Detect which cell encompasses the target text, then output its [X, Y] center coordinate. 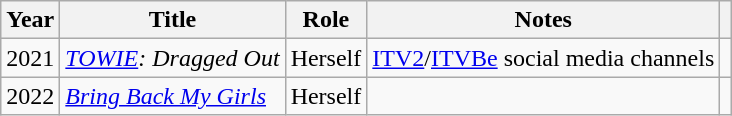
TOWIE: Dragged Out [172, 58]
Year [30, 20]
Role [326, 20]
2021 [30, 58]
Bring Back My Girls [172, 96]
Title [172, 20]
Notes [544, 20]
ITV2/ITVBe social media channels [544, 58]
2022 [30, 96]
